From the cell containing the given text, extract its center point as (x, y) coordinate. 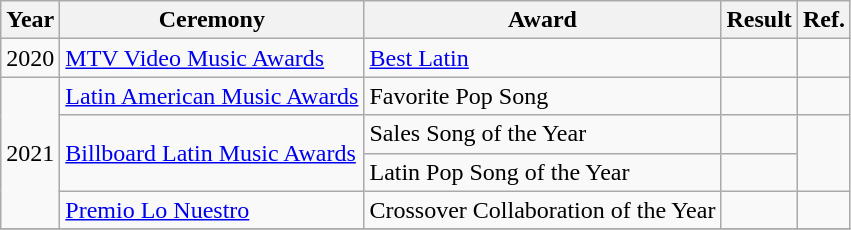
Favorite Pop Song (542, 96)
2020 (30, 58)
Billboard Latin Music Awards (212, 153)
Latin Pop Song of the Year (542, 172)
Ceremony (212, 20)
Award (542, 20)
2021 (30, 153)
Year (30, 20)
Ref. (824, 20)
Crossover Collaboration of the Year (542, 210)
Premio Lo Nuestro (212, 210)
Best Latin (542, 58)
MTV Video Music Awards (212, 58)
Sales Song of the Year (542, 134)
Result (759, 20)
Latin American Music Awards (212, 96)
